Search for the cell housing the specified text and yield its (x, y) center coordinate. 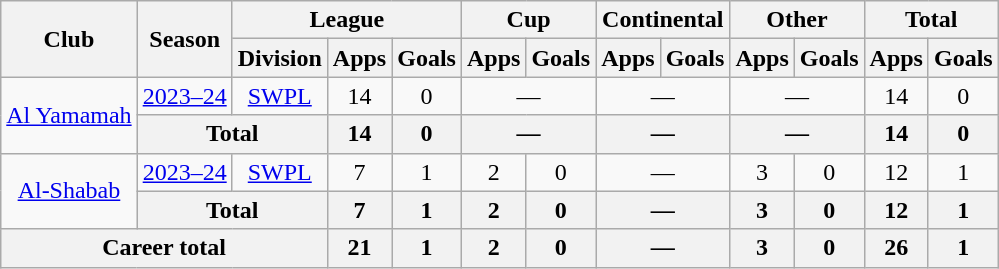
Other (797, 20)
Club (69, 39)
21 (359, 248)
Career total (164, 248)
26 (896, 248)
Division (280, 58)
Continental (663, 20)
Al Yamamah (69, 115)
Season (184, 39)
Cup (528, 20)
Al-Shabab (69, 191)
League (346, 20)
